Pinpoint the cell where the given text exists, returning its (X, Y) midpoint coordinate. 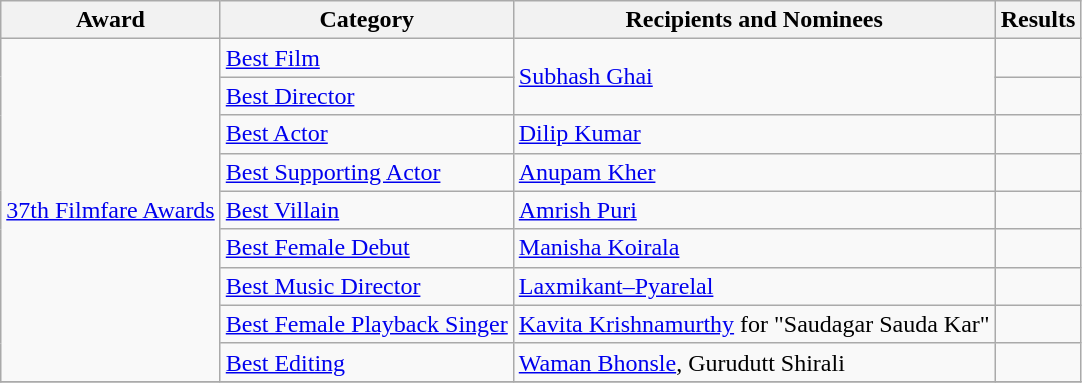
Best Editing (366, 362)
Subhash Ghai (754, 77)
Recipients and Nominees (754, 20)
Waman Bhonsle, Gurudutt Shirali (754, 362)
Award (110, 20)
Best Actor (366, 134)
Best Female Playback Singer (366, 324)
Best Director (366, 96)
Manisha Koirala (754, 248)
Laxmikant–Pyarelal (754, 286)
Best Film (366, 58)
37th Filmfare Awards (110, 210)
Best Female Debut (366, 248)
Best Supporting Actor (366, 172)
Category (366, 20)
Results (1038, 20)
Anupam Kher (754, 172)
Kavita Krishnamurthy for "Saudagar Sauda Kar" (754, 324)
Best Music Director (366, 286)
Dilip Kumar (754, 134)
Best Villain (366, 210)
Amrish Puri (754, 210)
